Provide the (X, Y) coordinate of the cell's center where the given text is located.  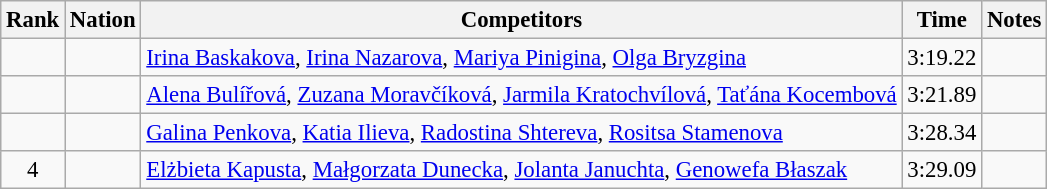
Irina Baskakova, Irina Nazarova, Mariya Pinigina, Olga Bryzgina (522, 58)
Competitors (522, 20)
Notes (1014, 20)
3:19.22 (942, 58)
Rank (33, 20)
Elżbieta Kapusta, Małgorzata Dunecka, Jolanta Januchta, Genowefa Błaszak (522, 170)
Nation (103, 20)
Galina Penkova, Katia Ilieva, Radostina Shtereva, Rositsa Stamenova (522, 133)
Alena Bulířová, Zuzana Moravčíková, Jarmila Kratochvílová, Taťána Kocembová (522, 95)
3:28.34 (942, 133)
3:21.89 (942, 95)
4 (33, 170)
3:29.09 (942, 170)
Time (942, 20)
